Pinpoint the cell where the given text exists, returning its [x, y] midpoint coordinate. 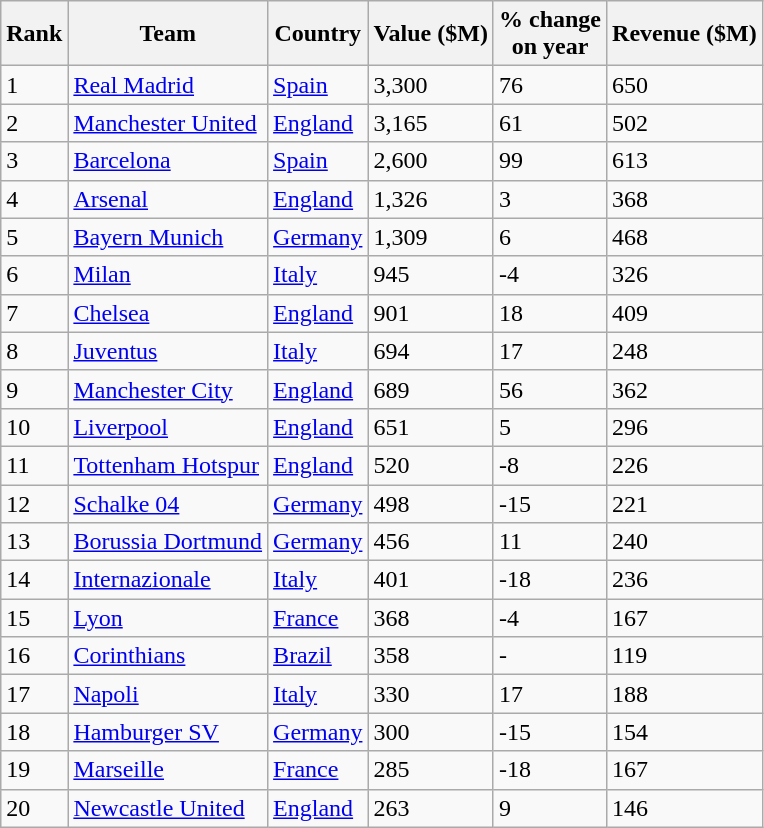
10 [34, 427]
Rank [34, 34]
Revenue ($M) [685, 34]
694 [431, 351]
326 [685, 275]
Liverpool [168, 427]
8 [34, 351]
4 [34, 199]
16 [34, 656]
99 [550, 161]
Value ($M) [431, 34]
520 [431, 465]
613 [685, 161]
15 [34, 618]
945 [431, 275]
-8 [550, 465]
19 [34, 770]
Corinthians [168, 656]
Bayern Munich [168, 237]
13 [34, 542]
% changeon year [550, 34]
502 [685, 123]
Milan [168, 275]
Lyon [168, 618]
Juventus [168, 351]
1,326 [431, 199]
226 [685, 465]
651 [431, 427]
12 [34, 503]
7 [34, 313]
2,600 [431, 161]
Newcastle United [168, 808]
409 [685, 313]
362 [685, 389]
1,309 [431, 237]
650 [685, 85]
689 [431, 389]
456 [431, 542]
Marseille [168, 770]
146 [685, 808]
Schalke 04 [168, 503]
Borussia Dortmund [168, 542]
358 [431, 656]
248 [685, 351]
119 [685, 656]
Internazionale [168, 580]
- [550, 656]
221 [685, 503]
Country [318, 34]
188 [685, 694]
Manchester United [168, 123]
3,300 [431, 85]
468 [685, 237]
Real Madrid [168, 85]
Brazil [318, 656]
Barcelona [168, 161]
Tottenham Hotspur [168, 465]
901 [431, 313]
3,165 [431, 123]
Manchester City [168, 389]
2 [34, 123]
Hamburger SV [168, 732]
Chelsea [168, 313]
498 [431, 503]
300 [431, 732]
240 [685, 542]
236 [685, 580]
1 [34, 85]
56 [550, 389]
263 [431, 808]
Arsenal [168, 199]
Napoli [168, 694]
401 [431, 580]
14 [34, 580]
154 [685, 732]
330 [431, 694]
296 [685, 427]
61 [550, 123]
Team [168, 34]
285 [431, 770]
20 [34, 808]
76 [550, 85]
